Locate the cell with the specified text and output its [X, Y] center coordinate. 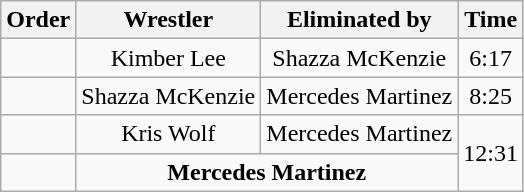
Wrestler [168, 20]
12:31 [491, 153]
Eliminated by [360, 20]
6:17 [491, 58]
Kris Wolf [168, 134]
Order [38, 20]
Kimber Lee [168, 58]
8:25 [491, 96]
Time [491, 20]
